For the text-containing cell, return its midpoint in (x, y) coordinate format. 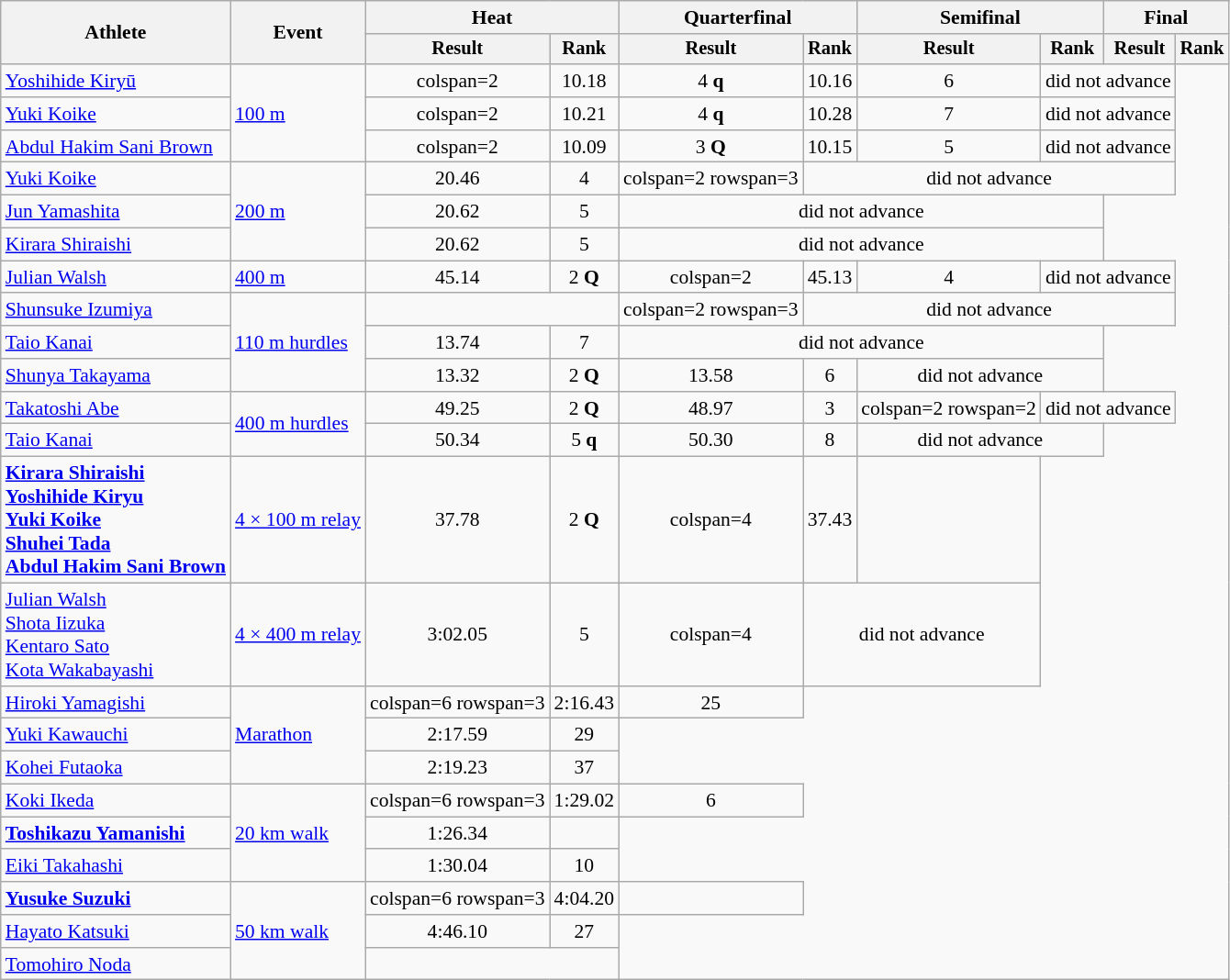
Toshikazu Yamanishi (116, 833)
400 m (297, 277)
Semifinal (980, 17)
colspan=2 rowspan=2 (949, 408)
3 (830, 408)
Jun Yamashita (116, 212)
110 m hurdles (297, 343)
Shunya Takayama (116, 375)
20 km walk (297, 833)
Hayato Katsuki (116, 931)
Final (1166, 17)
Abdul Hakim Sani Brown (116, 147)
4 × 400 m relay (297, 635)
10.15 (830, 147)
10 (584, 866)
Yuki Kawauchi (116, 735)
29 (584, 735)
10.21 (584, 114)
27 (584, 931)
1:26.34 (457, 833)
Marathon (297, 736)
Eiki Takahashi (116, 866)
4:04.20 (584, 898)
4:46.10 (457, 931)
2:19.23 (457, 768)
37.43 (830, 520)
Julian WalshShota IizukaKentaro SatoKota Wakabayashi (116, 635)
Koki Ikeda (116, 801)
Yusuke Suzuki (116, 898)
50 km walk (297, 930)
10.09 (584, 147)
200 m (297, 211)
2:16.43 (584, 703)
37.78 (457, 520)
45.14 (457, 277)
Shunsuke Izumiya (116, 310)
Event (297, 33)
Athlete (116, 33)
5 q (584, 440)
13.74 (457, 342)
Kirara Shiraishi (116, 245)
Quarterfinal (738, 17)
37 (584, 768)
4 × 100 m relay (297, 520)
50.34 (457, 440)
8 (830, 440)
45.13 (830, 277)
10.16 (830, 81)
1:29.02 (584, 801)
Julian Walsh (116, 277)
100 m (297, 114)
Hiroki Yamagishi (116, 703)
13.32 (457, 375)
48.97 (710, 408)
2:17.59 (457, 735)
10.28 (830, 114)
1:30.04 (457, 866)
20.46 (457, 179)
3 Q (710, 147)
Heat (492, 17)
10.18 (584, 81)
400 m hurdles (297, 424)
50.30 (710, 440)
25 (710, 703)
49.25 (457, 408)
Yoshihide Kiryū (116, 81)
3:02.05 (457, 635)
13.58 (710, 375)
Kirara ShiraishiYoshihide KiryuYuki KoikeShuhei TadaAbdul Hakim Sani Brown (116, 520)
Kohei Futaoka (116, 768)
Takatoshi Abe (116, 408)
